For the text-containing cell, return its midpoint in (X, Y) coordinate format. 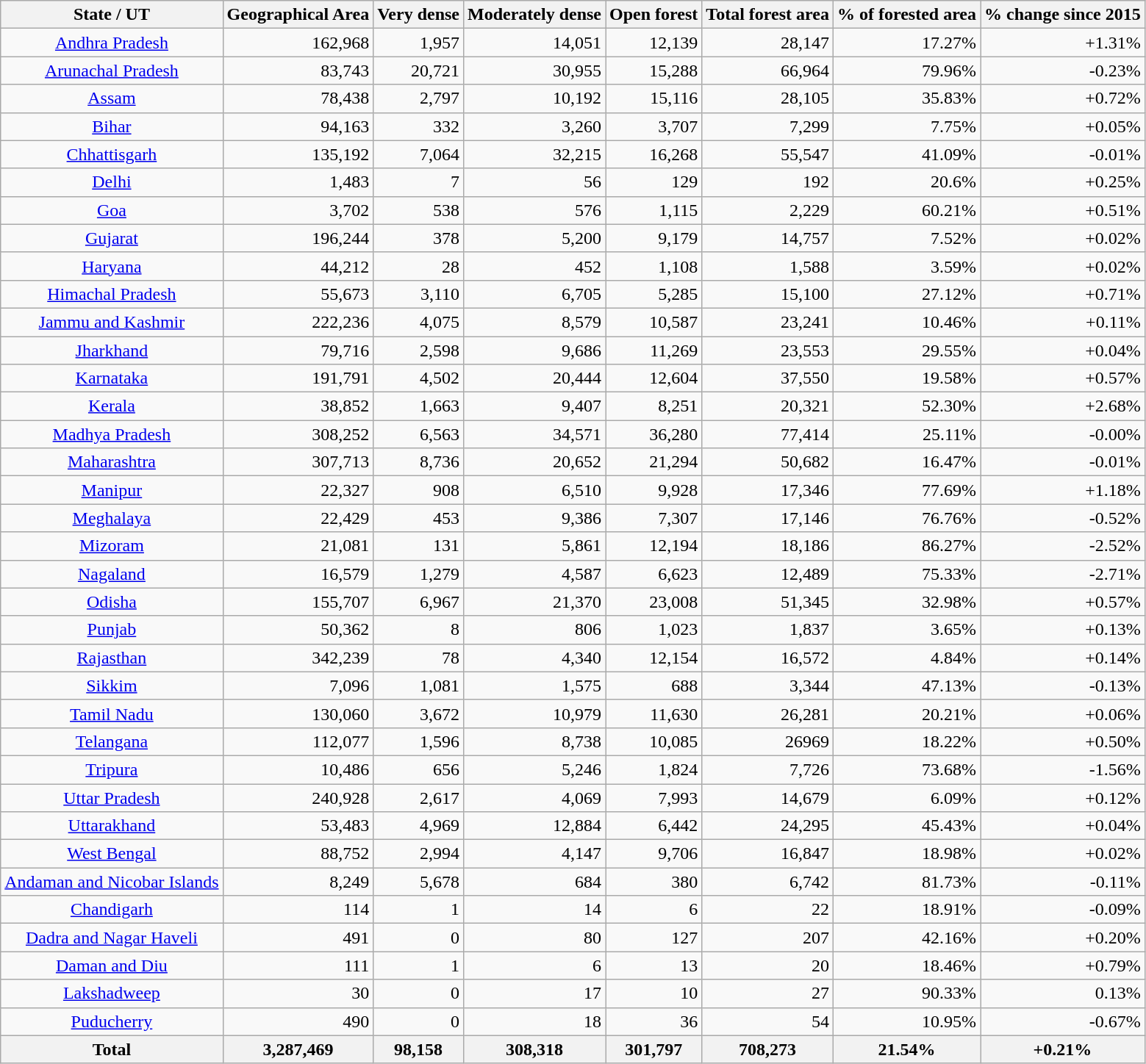
80 (535, 938)
60.21% (906, 210)
1,663 (419, 406)
Mizoram (112, 546)
+1.18% (1063, 490)
3,287,469 (298, 1049)
3,260 (535, 126)
66,964 (767, 71)
307,713 (298, 462)
12,604 (654, 378)
23,008 (654, 602)
Chhattisgarh (112, 154)
76.76% (906, 518)
20.21% (906, 713)
20,652 (535, 462)
Assam (112, 98)
42.16% (906, 938)
16,572 (767, 658)
Karnataka (112, 378)
36,280 (654, 434)
4,587 (535, 574)
162,968 (298, 43)
6.09% (906, 797)
35.83% (906, 98)
12,139 (654, 43)
4,069 (535, 797)
135,192 (298, 154)
17,146 (767, 518)
1,108 (654, 266)
378 (419, 238)
18 (535, 1021)
Puducherry (112, 1021)
5,285 (654, 294)
3,110 (419, 294)
34,571 (535, 434)
+0.11% (1063, 322)
50,682 (767, 462)
98,158 (419, 1049)
7,096 (298, 686)
27.12% (906, 294)
Bihar (112, 126)
+0.14% (1063, 658)
Total (112, 1049)
21,294 (654, 462)
53,483 (298, 826)
Sikkim (112, 686)
342,239 (298, 658)
+0.50% (1063, 741)
114 (298, 910)
Geographical Area (298, 15)
24,295 (767, 826)
17,346 (767, 490)
9,686 (535, 351)
1,596 (419, 741)
Meghalaya (112, 518)
Goa (112, 210)
12,194 (654, 546)
301,797 (654, 1049)
Moderately dense (535, 15)
4,969 (419, 826)
-0.11% (1063, 882)
Uttarakhand (112, 826)
90.33% (906, 993)
196,244 (298, 238)
51,345 (767, 602)
11,269 (654, 351)
5,200 (535, 238)
75.33% (906, 574)
308,252 (298, 434)
22,327 (298, 490)
1,279 (419, 574)
Very dense (419, 15)
+0.51% (1063, 210)
3,702 (298, 210)
491 (298, 938)
Jammu and Kashmir (112, 322)
+0.21% (1063, 1049)
78,438 (298, 98)
684 (535, 882)
83,743 (298, 71)
6,705 (535, 294)
29.55% (906, 351)
490 (298, 1021)
-0.00% (1063, 434)
% of forested area (906, 15)
Lakshadweep (112, 993)
21,370 (535, 602)
56 (535, 182)
Himachal Pradesh (112, 294)
10 (654, 993)
20.6% (906, 182)
4,340 (535, 658)
28 (419, 266)
1,824 (654, 769)
806 (535, 630)
-2.71% (1063, 574)
27 (767, 993)
1,115 (654, 210)
54 (767, 1021)
-0.09% (1063, 910)
3,344 (767, 686)
9,928 (654, 490)
222,236 (298, 322)
240,928 (298, 797)
45.43% (906, 826)
25.11% (906, 434)
908 (419, 490)
1,483 (298, 182)
Rajasthan (112, 658)
131 (419, 546)
Total forest area (767, 15)
332 (419, 126)
9,179 (654, 238)
9,706 (654, 854)
16,268 (654, 154)
207 (767, 938)
17 (535, 993)
8,249 (298, 882)
+0.25% (1063, 182)
3,707 (654, 126)
88,752 (298, 854)
77.69% (906, 490)
6,742 (767, 882)
Arunachal Pradesh (112, 71)
+0.20% (1063, 938)
15,116 (654, 98)
14,679 (767, 797)
2,994 (419, 854)
129 (654, 182)
+0.12% (1063, 797)
2,229 (767, 210)
18.91% (906, 910)
0.13% (1063, 993)
4.84% (906, 658)
+2.68% (1063, 406)
32,215 (535, 154)
20,321 (767, 406)
10,486 (298, 769)
94,163 (298, 126)
52.30% (906, 406)
50,362 (298, 630)
23,553 (767, 351)
2,598 (419, 351)
9,407 (535, 406)
-0.67% (1063, 1021)
155,707 (298, 602)
-2.52% (1063, 546)
191,791 (298, 378)
538 (419, 210)
4,147 (535, 854)
Manipur (112, 490)
+0.72% (1063, 98)
18.98% (906, 854)
453 (419, 518)
Chandigarh (112, 910)
3.65% (906, 630)
21,081 (298, 546)
+0.06% (1063, 713)
656 (419, 769)
Jharkhand (112, 351)
+1.31% (1063, 43)
Open forest (654, 15)
7.75% (906, 126)
130,060 (298, 713)
1,575 (535, 686)
28,147 (767, 43)
10,192 (535, 98)
1,837 (767, 630)
708,273 (767, 1049)
79.96% (906, 71)
7,307 (654, 518)
18.22% (906, 741)
12,154 (654, 658)
8 (419, 630)
Maharashtra (112, 462)
10,587 (654, 322)
73.68% (906, 769)
Daman and Diu (112, 966)
% change since 2015 (1063, 15)
2,797 (419, 98)
Gujarat (112, 238)
44,212 (298, 266)
7 (419, 182)
+0.79% (1063, 966)
Telangana (112, 741)
78 (419, 658)
5,246 (535, 769)
+0.71% (1063, 294)
Delhi (112, 182)
22 (767, 910)
23,241 (767, 322)
-0.13% (1063, 686)
86.27% (906, 546)
20 (767, 966)
16,579 (298, 574)
20,444 (535, 378)
Odisha (112, 602)
36 (654, 1021)
10,979 (535, 713)
26,281 (767, 713)
127 (654, 938)
7,064 (419, 154)
1,588 (767, 266)
380 (654, 882)
32.98% (906, 602)
26969 (767, 741)
14 (535, 910)
14,051 (535, 43)
-1.56% (1063, 769)
-0.23% (1063, 71)
State / UT (112, 15)
8,579 (535, 322)
Tamil Nadu (112, 713)
112,077 (298, 741)
18,186 (767, 546)
6,563 (419, 434)
47.13% (906, 686)
10.95% (906, 1021)
7.52% (906, 238)
41.09% (906, 154)
8,251 (654, 406)
19.58% (906, 378)
+0.05% (1063, 126)
+0.13% (1063, 630)
192 (767, 182)
1,957 (419, 43)
5,678 (419, 882)
30 (298, 993)
77,414 (767, 434)
14,757 (767, 238)
17.27% (906, 43)
688 (654, 686)
15,288 (654, 71)
13 (654, 966)
6,442 (654, 826)
21.54% (906, 1049)
Andhra Pradesh (112, 43)
7,726 (767, 769)
5,861 (535, 546)
6,623 (654, 574)
37,550 (767, 378)
55,547 (767, 154)
55,673 (298, 294)
22,429 (298, 518)
Kerala (112, 406)
1,081 (419, 686)
12,884 (535, 826)
3.59% (906, 266)
7,299 (767, 126)
6,967 (419, 602)
Tripura (112, 769)
1,023 (654, 630)
7,993 (654, 797)
15,100 (767, 294)
11,630 (654, 713)
30,955 (535, 71)
Haryana (112, 266)
452 (535, 266)
-0.52% (1063, 518)
8,738 (535, 741)
16,847 (767, 854)
111 (298, 966)
28,105 (767, 98)
10.46% (906, 322)
Nagaland (112, 574)
10,085 (654, 741)
Punjab (112, 630)
16.47% (906, 462)
81.73% (906, 882)
4,502 (419, 378)
79,716 (298, 351)
Uttar Pradesh (112, 797)
20,721 (419, 71)
12,489 (767, 574)
Madhya Pradesh (112, 434)
West Bengal (112, 854)
4,075 (419, 322)
2,617 (419, 797)
6,510 (535, 490)
38,852 (298, 406)
308,318 (535, 1049)
3,672 (419, 713)
18.46% (906, 966)
9,386 (535, 518)
8,736 (419, 462)
576 (535, 210)
Dadra and Nagar Haveli (112, 938)
Andaman and Nicobar Islands (112, 882)
